Return [X, Y] of the center of cell containing provided text 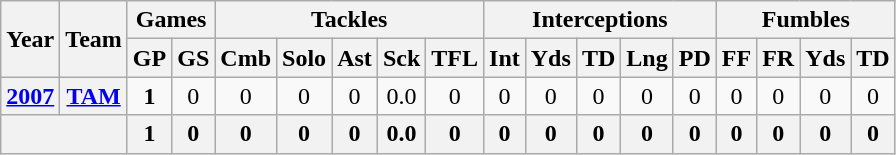
Int [505, 58]
GS [194, 58]
Team [94, 39]
Interceptions [600, 20]
FR [778, 58]
PD [694, 58]
2007 [30, 96]
Lng [647, 58]
TAM [94, 96]
Year [30, 39]
Tackles [350, 20]
Sck [401, 58]
Games [170, 20]
Ast [355, 58]
GP [149, 58]
FF [736, 58]
Fumbles [806, 20]
TFL [455, 58]
Cmb [246, 58]
Solo [304, 58]
